Find where the given text appears and provide that cell's center as [X, Y] coordinate. 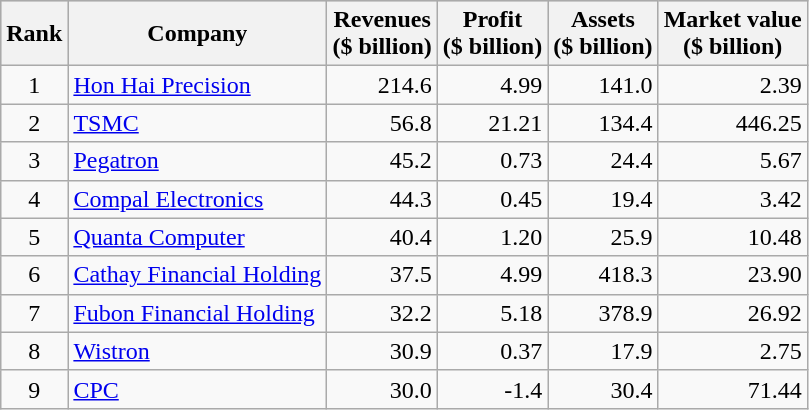
Fubon Financial Holding [198, 313]
9 [34, 389]
71.44 [732, 389]
0.37 [492, 351]
Quanta Computer [198, 237]
2.75 [732, 351]
Pegatron [198, 161]
8 [34, 351]
1 [34, 85]
6 [34, 275]
Compal Electronics [198, 199]
3.42 [732, 199]
TSMC [198, 123]
23.90 [732, 275]
2 [34, 123]
446.25 [732, 123]
3 [34, 161]
Assets($ billion) [603, 34]
37.5 [382, 275]
Profit($ billion) [492, 34]
45.2 [382, 161]
25.9 [603, 237]
141.0 [603, 85]
7 [34, 313]
0.45 [492, 199]
Revenues($ billion) [382, 34]
30.9 [382, 351]
5.18 [492, 313]
21.21 [492, 123]
40.4 [382, 237]
-1.4 [492, 389]
Market value($ billion) [732, 34]
CPC [198, 389]
Rank [34, 34]
44.3 [382, 199]
24.4 [603, 161]
214.6 [382, 85]
30.0 [382, 389]
10.48 [732, 237]
1.20 [492, 237]
30.4 [603, 389]
Wistron [198, 351]
Hon Hai Precision [198, 85]
5.67 [732, 161]
378.9 [603, 313]
17.9 [603, 351]
Cathay Financial Holding [198, 275]
134.4 [603, 123]
19.4 [603, 199]
2.39 [732, 85]
Company [198, 34]
0.73 [492, 161]
5 [34, 237]
56.8 [382, 123]
26.92 [732, 313]
32.2 [382, 313]
418.3 [603, 275]
4 [34, 199]
